Detect which cell encompasses the target text, then output its [X, Y] center coordinate. 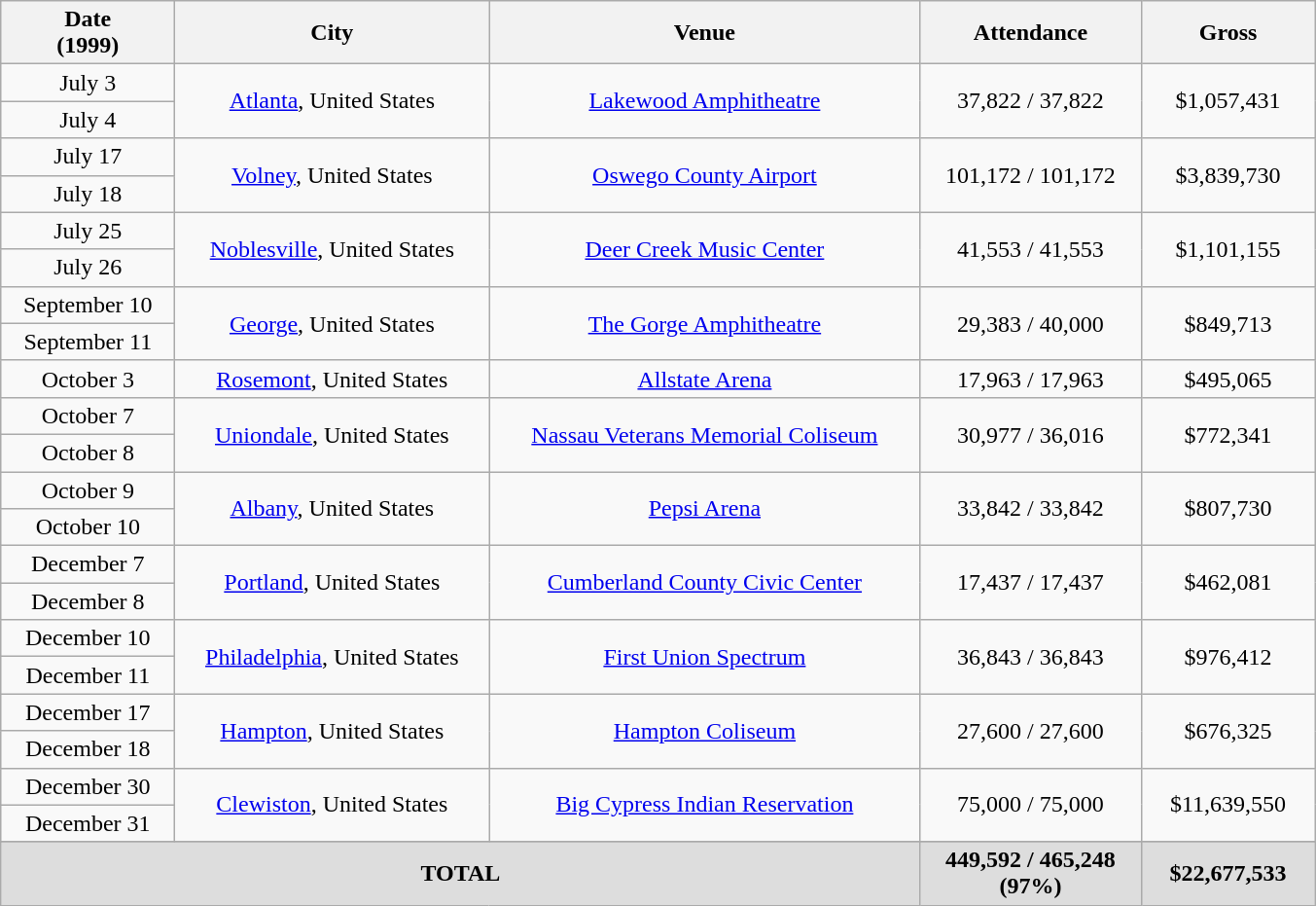
October 7 [88, 416]
33,842 / 33,842 [1031, 508]
36,843 / 36,843 [1031, 657]
$22,677,533 [1227, 874]
Clewiston, United States [333, 805]
$1,101,155 [1227, 249]
37,822 / 37,822 [1031, 101]
October 3 [88, 379]
December 7 [88, 564]
Noblesville, United States [333, 249]
July 17 [88, 157]
$976,412 [1227, 657]
17,437 / 17,437 [1031, 583]
December 8 [88, 601]
Oswego County Airport [704, 175]
Pepsi Arena [704, 508]
First Union Spectrum [704, 657]
October 10 [88, 527]
$1,057,431 [1227, 101]
Volney, United States [333, 175]
December 30 [88, 786]
Gross [1227, 33]
75,000 / 75,000 [1031, 805]
Date(1999) [88, 33]
Albany, United States [333, 508]
Venue [704, 33]
27,600 / 27,600 [1031, 731]
December 18 [88, 749]
September 10 [88, 305]
July 18 [88, 194]
December 17 [88, 712]
October 8 [88, 453]
449,592 / 465,248 (97%) [1031, 874]
Big Cypress Indian Reservation [704, 805]
$3,839,730 [1227, 175]
30,977 / 36,016 [1031, 434]
September 11 [88, 342]
Rosemont, United States [333, 379]
July 4 [88, 120]
Portland, United States [333, 583]
Deer Creek Music Center [704, 249]
$676,325 [1227, 731]
$807,730 [1227, 508]
Cumberland County Civic Center [704, 583]
July 26 [88, 268]
Uniondale, United States [333, 434]
December 10 [88, 638]
$495,065 [1227, 379]
Hampton Coliseum [704, 731]
July 3 [88, 83]
29,383 / 40,000 [1031, 323]
$462,081 [1227, 583]
Lakewood Amphitheatre [704, 101]
October 9 [88, 489]
George, United States [333, 323]
41,553 / 41,553 [1031, 249]
Atlanta, United States [333, 101]
City [333, 33]
December 11 [88, 675]
101,172 / 101,172 [1031, 175]
TOTAL [461, 874]
17,963 / 17,963 [1031, 379]
$772,341 [1227, 434]
$11,639,550 [1227, 805]
Hampton, United States [333, 731]
The Gorge Amphitheatre [704, 323]
Nassau Veterans Memorial Coliseum [704, 434]
Allstate Arena [704, 379]
Philadelphia, United States [333, 657]
$849,713 [1227, 323]
July 25 [88, 231]
December 31 [88, 823]
Attendance [1031, 33]
